Detect which cell encompasses the target text, then output its (X, Y) center coordinate. 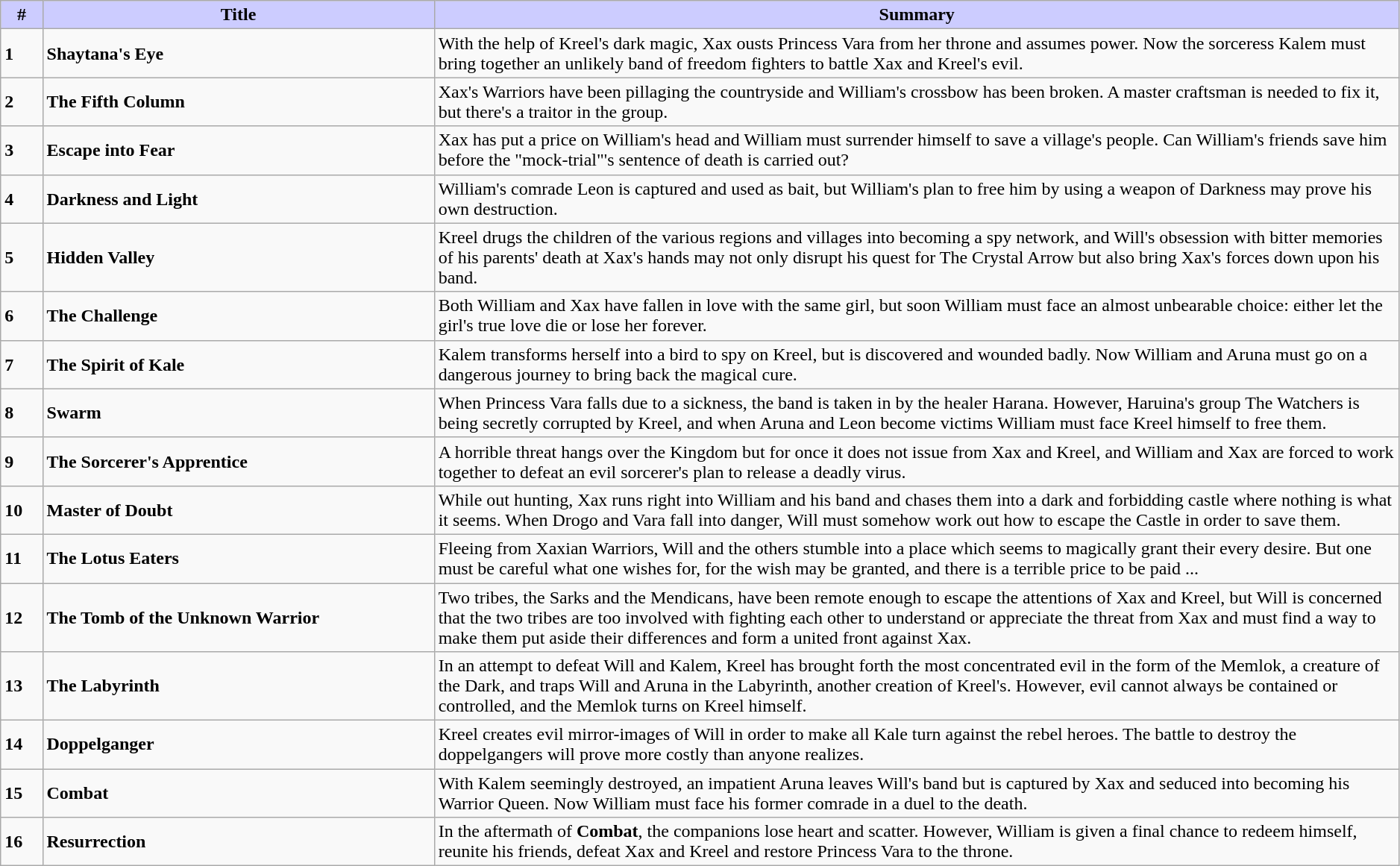
The Lotus Eaters (239, 558)
7 (22, 364)
Swarm (239, 413)
Combat (239, 794)
6 (22, 316)
12 (22, 618)
The Sorcerer's Apprentice (239, 461)
15 (22, 794)
The Fifth Column (239, 101)
The Spirit of Kale (239, 364)
10 (22, 510)
Resurrection (239, 841)
3 (22, 151)
William's comrade Leon is captured and used as bait, but William's plan to free him by using a weapon of Darkness may prove his own destruction. (917, 198)
Hidden Valley (239, 257)
Doppelganger (239, 744)
# (22, 15)
Summary (917, 15)
9 (22, 461)
1 (22, 54)
The Tomb of the Unknown Warrior (239, 618)
The Challenge (239, 316)
Title (239, 15)
13 (22, 686)
Master of Doubt (239, 510)
14 (22, 744)
11 (22, 558)
Escape into Fear (239, 151)
16 (22, 841)
The Labyrinth (239, 686)
8 (22, 413)
2 (22, 101)
Darkness and Light (239, 198)
5 (22, 257)
Shaytana's Eye (239, 54)
4 (22, 198)
